Find where the given text appears and provide that cell's center as (X, Y) coordinate. 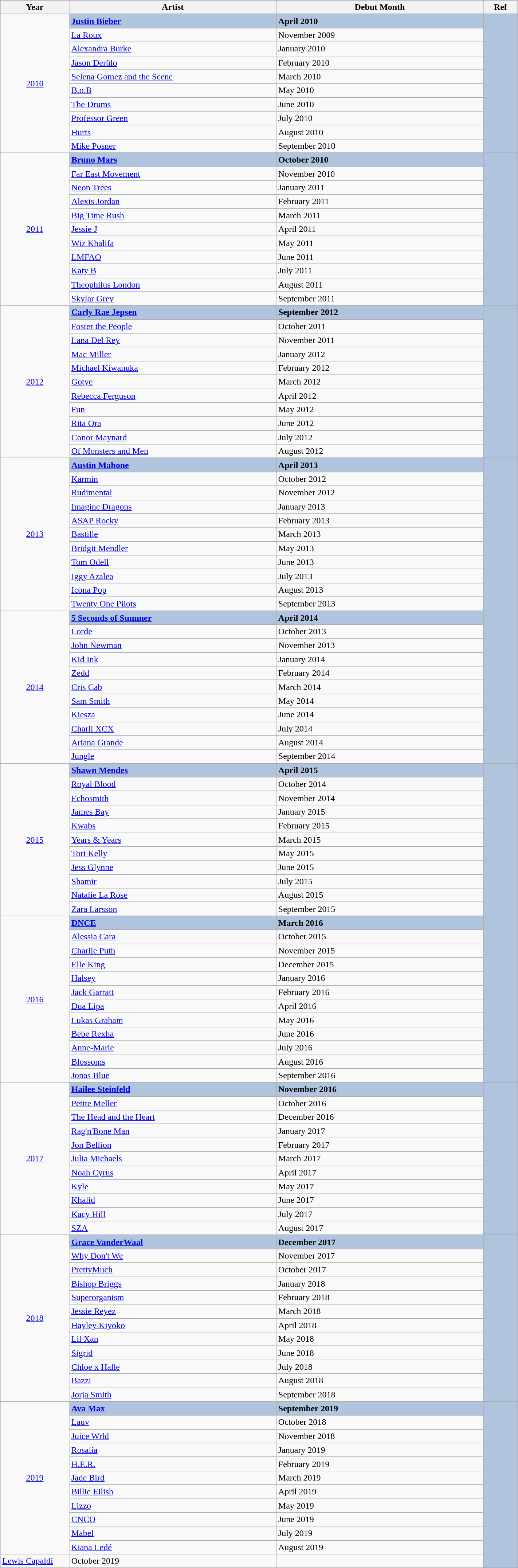
Blossoms (173, 1062)
June 2017 (380, 1200)
Alexandra Burke (173, 49)
May 2018 (380, 1339)
February 2015 (380, 826)
October 2012 (380, 479)
September 2014 (380, 756)
Jack Garratt (173, 992)
Professor Green (173, 118)
Kiesza (173, 715)
September 2016 (380, 1076)
Gotye (173, 382)
Grace VanderWaal (173, 1242)
Of Monsters and Men (173, 451)
July 2019 (380, 1533)
Mike Posner (173, 146)
October 2015 (380, 937)
Artist (173, 7)
Lana Del Rey (173, 340)
January 2012 (380, 354)
October 2010 (380, 160)
2010 (35, 84)
January 2018 (380, 1283)
2015 (35, 840)
Hurts (173, 132)
November 2017 (380, 1256)
February 2010 (380, 63)
July 2017 (380, 1214)
Big Time Rush (173, 215)
Shamir (173, 881)
October 2019 (173, 1561)
January 2013 (380, 507)
October 2017 (380, 1269)
October 2014 (380, 784)
March 2015 (380, 839)
Alessia Cara (173, 937)
July 2011 (380, 271)
April 2019 (380, 1491)
Years & Years (173, 839)
March 2017 (380, 1159)
February 2017 (380, 1145)
James Bay (173, 812)
March 2011 (380, 215)
April 2013 (380, 465)
April 2017 (380, 1173)
Natalie La Rose (173, 895)
Fun (173, 410)
November 2010 (380, 174)
April 2018 (380, 1325)
August 2013 (380, 590)
January 2014 (380, 659)
Jorja Smith (173, 1395)
Bastille (173, 534)
May 2014 (380, 701)
Justin Bieber (173, 21)
The Drums (173, 104)
August 2018 (380, 1381)
Kiana Ledé (173, 1547)
April 2014 (380, 618)
December 2017 (380, 1242)
Kacy Hill (173, 1214)
November 2016 (380, 1089)
La Roux (173, 35)
September 2015 (380, 909)
March 2012 (380, 382)
December 2016 (380, 1117)
Ariana Grande (173, 742)
Lizzo (173, 1506)
February 2014 (380, 673)
Petite Meller (173, 1103)
Karmin (173, 479)
September 2019 (380, 1408)
Halsey (173, 978)
November 2012 (380, 493)
May 2010 (380, 90)
Jungle (173, 756)
December 2015 (380, 964)
April 2012 (380, 395)
Sam Smith (173, 701)
Lewis Capaldi (35, 1561)
May 2015 (380, 854)
June 2013 (380, 562)
Shawn Mendes (173, 770)
June 2010 (380, 104)
February 2013 (380, 520)
Elle King (173, 964)
Khalid (173, 1200)
2013 (35, 534)
June 2015 (380, 867)
Far East Movement (173, 174)
February 2018 (380, 1298)
B.o.B (173, 90)
Neon Trees (173, 188)
DNCE (173, 923)
November 2011 (380, 340)
July 2010 (380, 118)
Carly Rae Jepsen (173, 312)
PrettyMuch (173, 1269)
April 2016 (380, 1006)
Alexis Jordan (173, 202)
November 2015 (380, 951)
July 2012 (380, 437)
Mac Miller (173, 354)
Juice Wrld (173, 1436)
Bebe Rexha (173, 1034)
Ref (501, 7)
Zara Larsson (173, 909)
May 2019 (380, 1506)
February 2011 (380, 202)
August 2016 (380, 1062)
September 2011 (380, 299)
The Head and the Heart (173, 1117)
Jade Bird (173, 1478)
Rita Ora (173, 424)
July 2014 (380, 729)
July 2016 (380, 1048)
February 2016 (380, 992)
5 Seconds of Summer (173, 618)
Cris Cab (173, 687)
Rag'n'Bone Man (173, 1131)
Ava Max (173, 1408)
March 2013 (380, 534)
Superorganism (173, 1298)
2014 (35, 687)
July 2018 (380, 1367)
October 2016 (380, 1103)
Jessie Reyez (173, 1311)
Why Don't We (173, 1256)
Theophilus London (173, 285)
January 2011 (380, 188)
SZA (173, 1228)
Julia Michaels (173, 1159)
September 2010 (380, 146)
October 2013 (380, 632)
January 2019 (380, 1450)
Tori Kelly (173, 854)
November 2018 (380, 1436)
Jonas Blue (173, 1076)
Jess Glynne (173, 867)
Kid Ink (173, 659)
February 2012 (380, 368)
2017 (35, 1159)
Bridgit Mendler (173, 548)
Lukas Graham (173, 1020)
Austin Mahone (173, 465)
March 2014 (380, 687)
2012 (35, 382)
November 2009 (380, 35)
John Newman (173, 645)
Noah Cyrus (173, 1173)
October 2011 (380, 326)
June 2019 (380, 1520)
Jessie J (173, 229)
August 2012 (380, 451)
Year (35, 7)
Kyle (173, 1186)
August 2010 (380, 132)
Charli XCX (173, 729)
November 2014 (380, 798)
2018 (35, 1318)
January 2015 (380, 812)
November 2013 (380, 645)
Lauv (173, 1422)
January 2010 (380, 49)
Jon Bellion (173, 1145)
ASAP Rocky (173, 520)
May 2016 (380, 1020)
October 2018 (380, 1422)
Bazzi (173, 1381)
Foster the People (173, 326)
Rebecca Ferguson (173, 395)
Twenty One Pilots (173, 604)
Mabel (173, 1533)
September 2012 (380, 312)
May 2012 (380, 410)
Zedd (173, 673)
LMFAO (173, 257)
Icona Pop (173, 590)
Sigrid (173, 1353)
Hailee Steinfeld (173, 1089)
Conor Maynard (173, 437)
Charlie Puth (173, 951)
September 2013 (380, 604)
Echosmith (173, 798)
May 2011 (380, 243)
February 2019 (380, 1464)
Lil Xan (173, 1339)
Iggy Azalea (173, 576)
Hayley Kiyoko (173, 1325)
Billie Eilish (173, 1491)
January 2016 (380, 978)
Anne-Marie (173, 1048)
Imagine Dragons (173, 507)
Kwabs (173, 826)
March 2018 (380, 1311)
May 2013 (380, 548)
Bishop Briggs (173, 1283)
CNCO (173, 1520)
March 2016 (380, 923)
Debut Month (380, 7)
Katy B (173, 271)
July 2015 (380, 881)
August 2014 (380, 742)
2016 (35, 999)
April 2010 (380, 21)
June 2014 (380, 715)
2011 (35, 229)
August 2015 (380, 895)
Michael Kiwanuka (173, 368)
Rosalía (173, 1450)
April 2015 (380, 770)
2019 (35, 1478)
September 2018 (380, 1395)
Rudimental (173, 493)
Selena Gomez and the Scene (173, 77)
August 2019 (380, 1547)
May 2017 (380, 1186)
Bruno Mars (173, 160)
June 2012 (380, 424)
Royal Blood (173, 784)
March 2010 (380, 77)
Tom Odell (173, 562)
Dua Lipa (173, 1006)
June 2016 (380, 1034)
April 2011 (380, 229)
Lorde (173, 632)
June 2018 (380, 1353)
August 2011 (380, 285)
July 2013 (380, 576)
August 2017 (380, 1228)
Skylar Grey (173, 299)
January 2017 (380, 1131)
June 2011 (380, 257)
Chloe x Halle (173, 1367)
March 2019 (380, 1478)
Wiz Khalifa (173, 243)
H.E.R. (173, 1464)
Jason Derülo (173, 63)
